Determine the [x, y] coordinate at the center of the cell enclosing the given text.  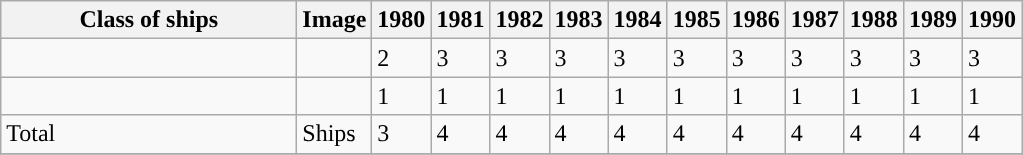
1989 [932, 20]
1988 [874, 20]
2 [402, 58]
1990 [992, 20]
1980 [402, 20]
Ships [334, 134]
1985 [696, 20]
1986 [756, 20]
1982 [520, 20]
Image [334, 20]
1987 [814, 20]
1983 [578, 20]
Class of ships [149, 20]
Total [149, 134]
1984 [638, 20]
1981 [460, 20]
